For the text-containing cell, return its midpoint in [x, y] coordinate format. 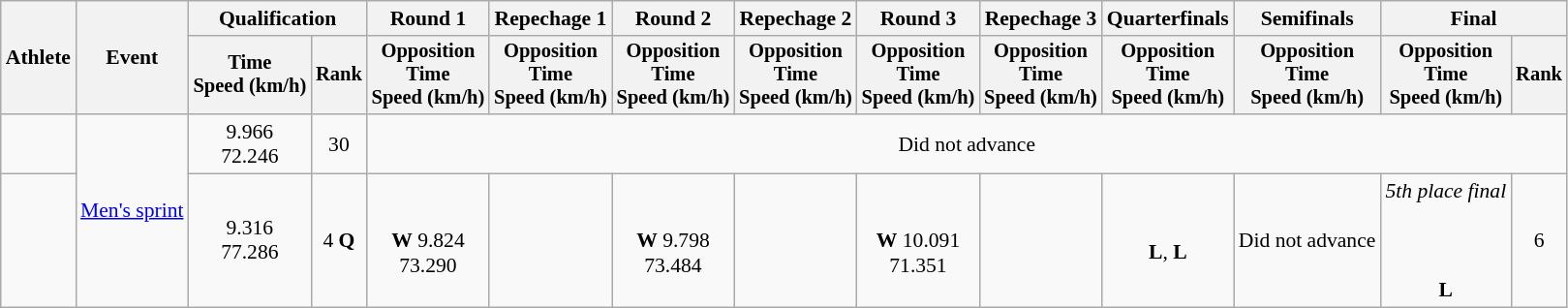
Qualification [278, 18]
L, L [1168, 241]
30 [339, 143]
Repechage 1 [550, 18]
5th place finalL [1445, 241]
4 Q [339, 241]
Round 1 [428, 18]
Final [1473, 18]
W 9.79873.484 [674, 241]
9.96672.246 [250, 143]
Semifinals [1307, 18]
6 [1539, 241]
Quarterfinals [1168, 18]
TimeSpeed (km/h) [250, 76]
Men's sprint [132, 211]
Round 3 [918, 18]
Round 2 [674, 18]
Repechage 2 [796, 18]
Event [132, 58]
Repechage 3 [1040, 18]
W 10.09171.351 [918, 241]
Athlete [39, 58]
W 9.82473.290 [428, 241]
9.31677.286 [250, 241]
